Identify which cell holds the provided text, then report its (X, Y) central coordinate. 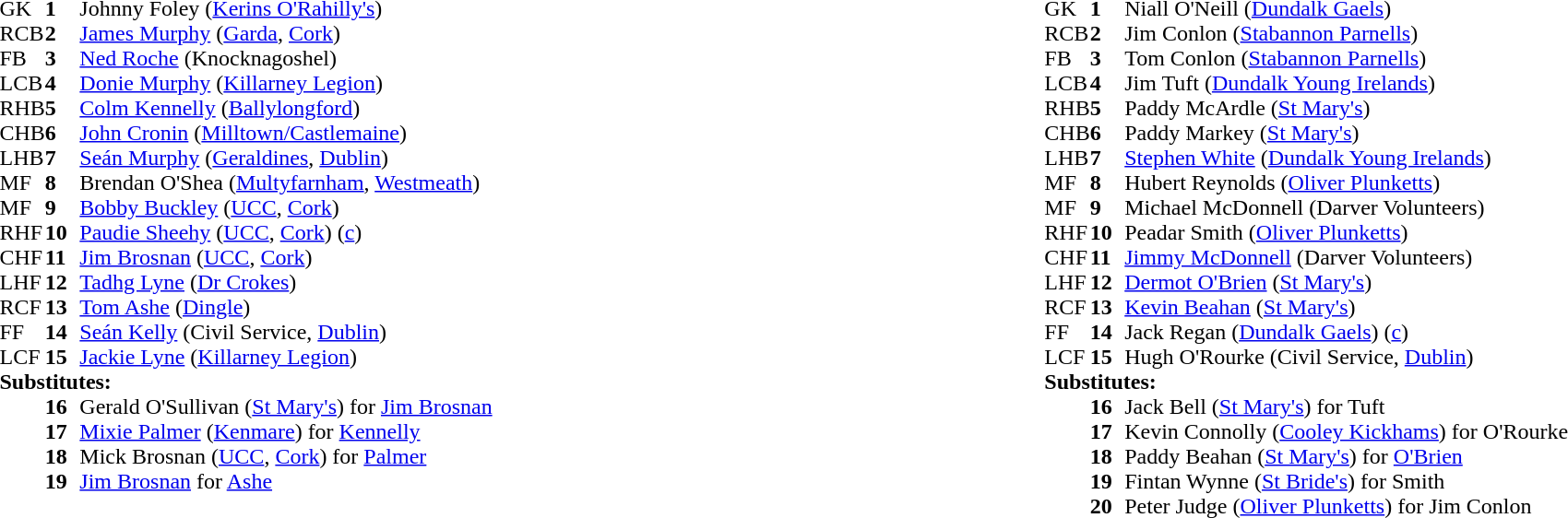
Jim Brosnan for Ashe (286, 481)
Hubert Reynolds (Oliver Plunketts) (1347, 182)
Colm Kennelly (Ballylongford) (286, 109)
Seán Kelly (Civil Service, Dublin) (286, 332)
Hugh O'Rourke (Civil Service, Dublin) (1347, 358)
Michael McDonnell (Darver Volunteers) (1347, 208)
Paudie Sheehy (UCC, Cork) (c) (286, 232)
Gerald O'Sullivan (St Mary's) for Jim Brosnan (286, 407)
James Murphy (Garda, Cork) (286, 33)
Fintan Wynne (St Bride's) for Smith (1347, 481)
Jim Tuft (Dundalk Young Irelands) (1347, 83)
Jackie Lyne (Killarney Legion) (286, 358)
Paddy Markey (St Mary's) (1347, 133)
Tadhg Lyne (Dr Crokes) (286, 282)
Jim Conlon (Stabannon Parnells) (1347, 33)
Brendan O'Shea (Multyfarnham, Westmeath) (286, 182)
Paddy Beahan (St Mary's) for O'Brien (1347, 457)
Paddy McArdle (St Mary's) (1347, 109)
Kevin Beahan (St Mary's) (1347, 308)
Peadar Smith (Oliver Plunketts) (1347, 232)
Tom Ashe (Dingle) (286, 308)
Dermot O'Brien (St Mary's) (1347, 282)
Ned Roche (Knocknagoshel) (286, 59)
Kevin Connolly (Cooley Kickhams) for O'Rourke (1347, 431)
Tom Conlon (Stabannon Parnells) (1347, 59)
Mick Brosnan (UCC, Cork) for Palmer (286, 457)
Jack Bell (St Mary's) for Tuft (1347, 407)
Seán Murphy (Geraldines, Dublin) (286, 159)
Mixie Palmer (Kenmare) for Kennelly (286, 431)
Jack Regan (Dundalk Gaels) (c) (1347, 332)
Stephen White (Dundalk Young Irelands) (1347, 159)
John Cronin (Milltown/Castlemaine) (286, 133)
Jimmy McDonnell (Darver Volunteers) (1347, 258)
Bobby Buckley (UCC, Cork) (286, 208)
Donie Murphy (Killarney Legion) (286, 83)
Jim Brosnan (UCC, Cork) (286, 258)
